Output the (x, y) coordinate of the center of the cell containing the given text.  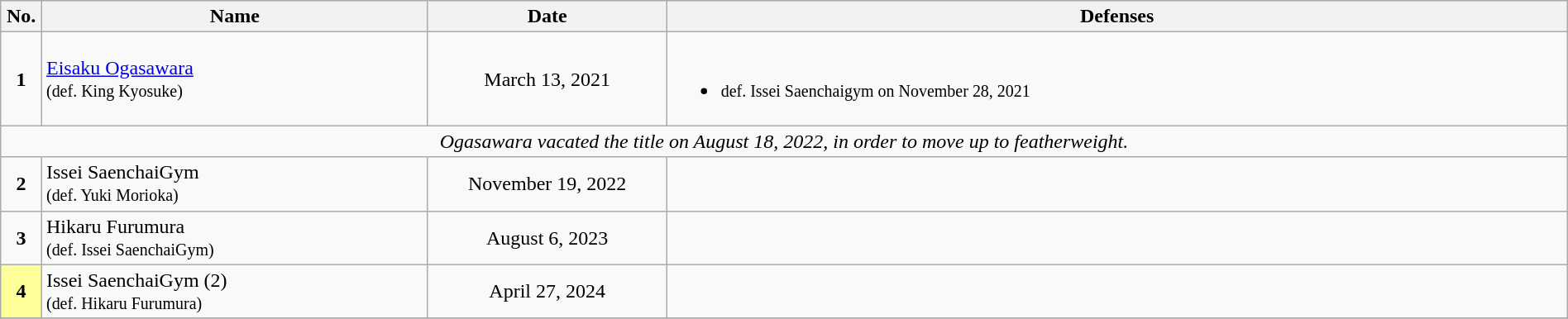
August 6, 2023 (547, 238)
def. Issei Saenchaigym on November 28, 2021 (1116, 79)
Issei SaenchaiGym (def. Yuki Morioka) (235, 183)
1 (22, 79)
No. (22, 17)
Eisaku Ogasawara (def. King Kyosuke) (235, 79)
2 (22, 183)
4 (22, 291)
March 13, 2021 (547, 79)
Defenses (1116, 17)
Date (547, 17)
April 27, 2024 (547, 291)
Ogasawara vacated the title on August 18, 2022, in order to move up to featherweight. (784, 141)
Issei SaenchaiGym (2)(def. Hikaru Furumura) (235, 291)
Hikaru Furumura (def. Issei SaenchaiGym) (235, 238)
November 19, 2022 (547, 183)
3 (22, 238)
Name (235, 17)
